Find where the given text appears and provide that cell's center as [x, y] coordinate. 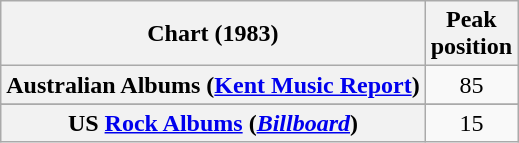
Peakposition [471, 34]
Chart (1983) [213, 34]
US Rock Albums (Billboard) [213, 123]
85 [471, 85]
Australian Albums (Kent Music Report) [213, 85]
15 [471, 123]
